From the cell containing the given text, extract its center point as (x, y) coordinate. 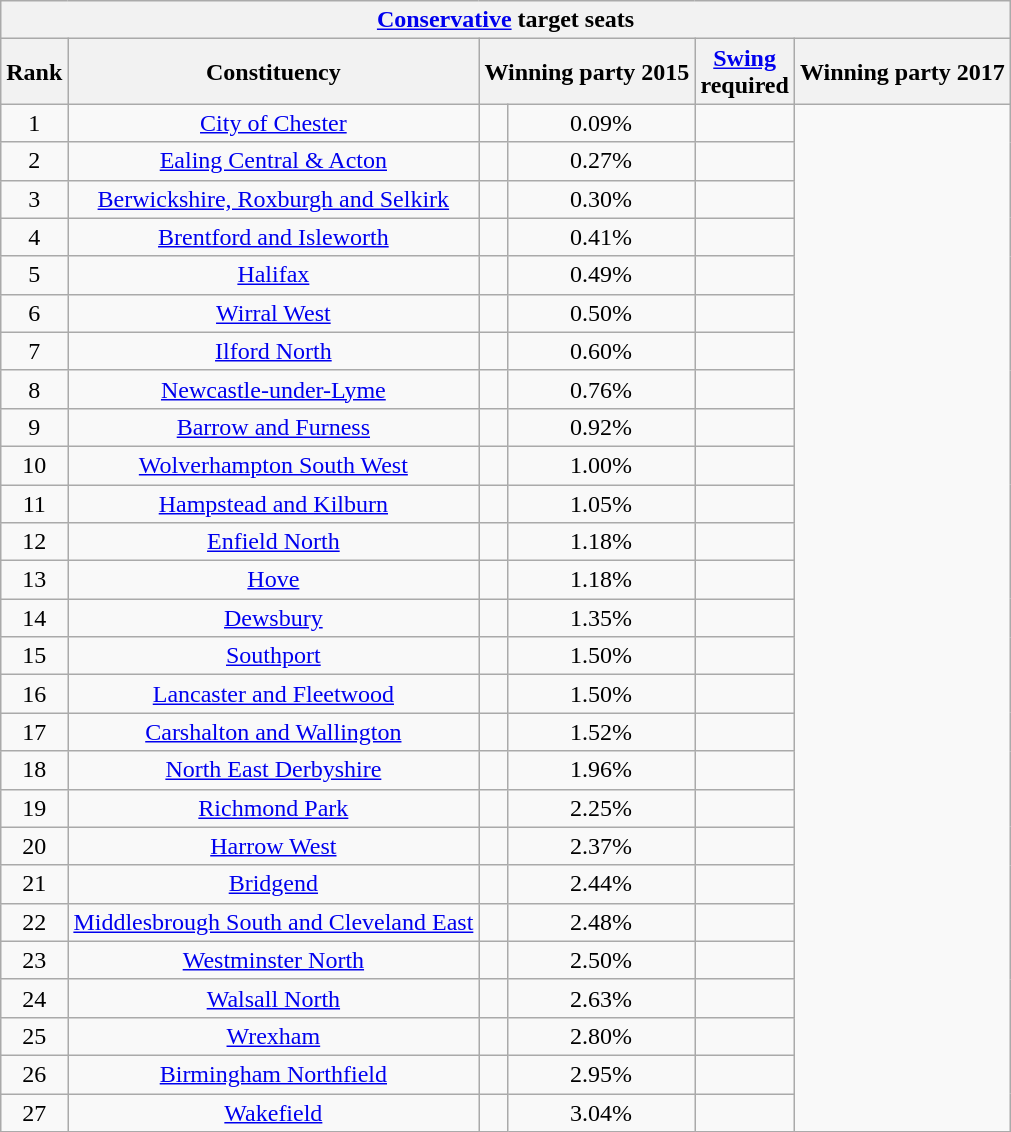
Newcastle-under-Lyme (274, 389)
9 (34, 427)
12 (34, 542)
2.63% (601, 998)
21 (34, 884)
Westminster North (274, 960)
Ilford North (274, 351)
Hove (274, 580)
0.50% (601, 313)
11 (34, 503)
Middlesbrough South and Cleveland East (274, 922)
10 (34, 465)
Southport (274, 656)
Lancaster and Fleetwood (274, 694)
Richmond Park (274, 808)
Brentford and Isleworth (274, 237)
Birmingham Northfield (274, 1074)
Wakefield (274, 1113)
Wrexham (274, 1036)
Constituency (274, 72)
4 (34, 237)
18 (34, 770)
7 (34, 351)
Carshalton and Wallington (274, 732)
6 (34, 313)
Wirral West (274, 313)
Hampstead and Kilburn (274, 503)
1.05% (601, 503)
Wolverhampton South West (274, 465)
0.60% (601, 351)
Winning party 2017 (902, 72)
3 (34, 199)
20 (34, 846)
2.44% (601, 884)
8 (34, 389)
Barrow and Furness (274, 427)
0.49% (601, 275)
Ealing Central & Acton (274, 161)
2.50% (601, 960)
Bridgend (274, 884)
22 (34, 922)
0.92% (601, 427)
Walsall North (274, 998)
Swingrequired (745, 72)
2.48% (601, 922)
16 (34, 694)
0.09% (601, 123)
Halifax (274, 275)
14 (34, 618)
Winning party 2015 (587, 72)
2.37% (601, 846)
2.80% (601, 1036)
Harrow West (274, 846)
1.96% (601, 770)
24 (34, 998)
1.52% (601, 732)
0.76% (601, 389)
23 (34, 960)
Rank (34, 72)
15 (34, 656)
17 (34, 732)
5 (34, 275)
0.41% (601, 237)
25 (34, 1036)
Conservative target seats (506, 20)
North East Derbyshire (274, 770)
1.35% (601, 618)
1 (34, 123)
2.95% (601, 1074)
Dewsbury (274, 618)
0.27% (601, 161)
13 (34, 580)
City of Chester (274, 123)
26 (34, 1074)
3.04% (601, 1113)
2.25% (601, 808)
27 (34, 1113)
19 (34, 808)
0.30% (601, 199)
Berwickshire, Roxburgh and Selkirk (274, 199)
Enfield North (274, 542)
1.00% (601, 465)
2 (34, 161)
